Locate the cell with the specified text and output its [x, y] center coordinate. 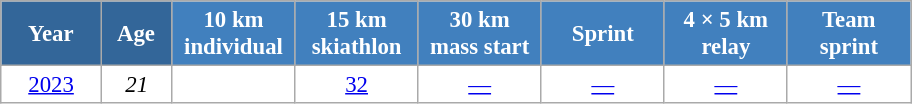
32 [356, 85]
10 km individual [234, 34]
30 km mass start [480, 34]
Age [136, 34]
4 × 5 km relay [726, 34]
Sprint [602, 34]
Team sprint [848, 34]
15 km skiathlon [356, 34]
21 [136, 85]
Year [52, 34]
2023 [52, 85]
